Find where the given text appears and provide that cell's center as [X, Y] coordinate. 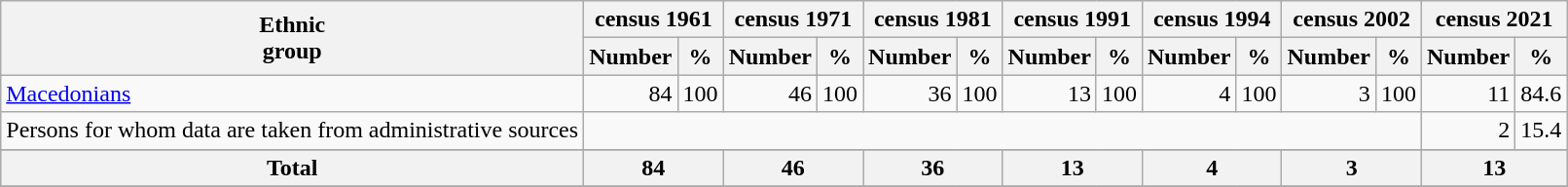
11 [1468, 93]
2 [1468, 131]
census 2021 [1493, 19]
census 1971 [792, 19]
census 1981 [932, 19]
84.6 [1542, 93]
census 1994 [1211, 19]
15.4 [1542, 131]
census 1991 [1073, 19]
census 1961 [654, 19]
Total [292, 168]
Ethnicgroup [292, 38]
census 2002 [1351, 19]
Macedonians [292, 93]
Persons for whom data are taken from administrative sources [292, 131]
